From the cell containing the given text, extract its center point as [X, Y] coordinate. 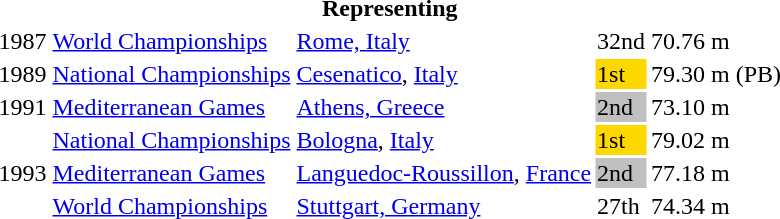
32nd [622, 41]
Cesenatico, Italy [444, 74]
Languedoc-Roussillon, France [444, 173]
Athens, Greece [444, 107]
Bologna, Italy [444, 140]
World Championships [172, 41]
Rome, Italy [444, 41]
